Detect which cell encompasses the target text, then output its [x, y] center coordinate. 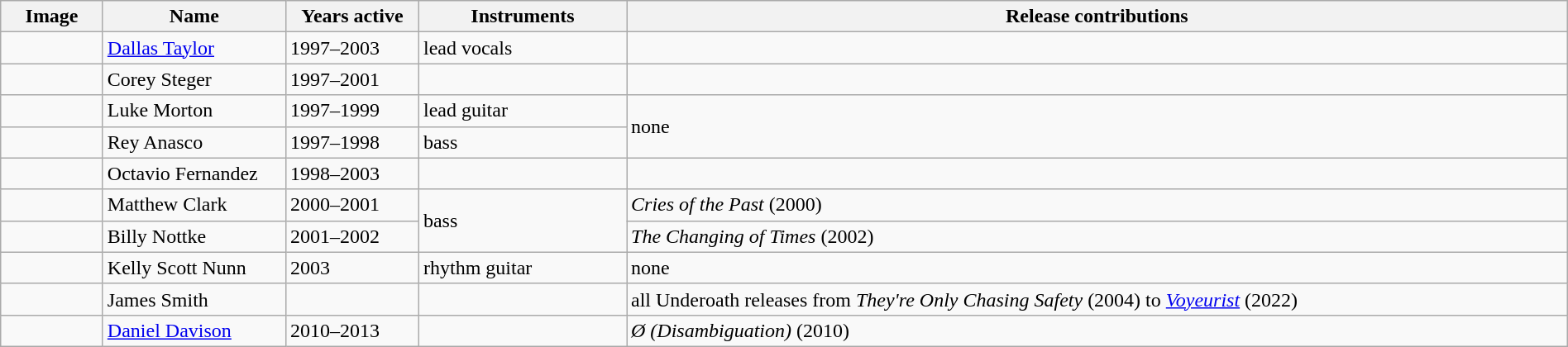
1998–2003 [352, 173]
Matthew Clark [194, 205]
Kelly Scott Nunn [194, 268]
1997–1999 [352, 111]
Octavio Fernandez [194, 173]
all Underoath releases from They're Only Chasing Safety (2004) to Voyeurist (2022) [1097, 299]
2001–2002 [352, 236]
lead vocals [523, 48]
Dallas Taylor [194, 48]
Corey Steger [194, 79]
Years active [352, 17]
The Changing of Times (2002) [1097, 236]
1997–1998 [352, 142]
Daniel Davison [194, 330]
1997–2001 [352, 79]
lead guitar [523, 111]
Image [52, 17]
2003 [352, 268]
Billy Nottke [194, 236]
Release contributions [1097, 17]
Ø (Disambiguation) (2010) [1097, 330]
Cries of the Past (2000) [1097, 205]
2010–2013 [352, 330]
James Smith [194, 299]
Instruments [523, 17]
rhythm guitar [523, 268]
Luke Morton [194, 111]
1997–2003 [352, 48]
Name [194, 17]
Rey Anasco [194, 142]
2000–2001 [352, 205]
